For the text-containing cell, return its midpoint in [X, Y] coordinate format. 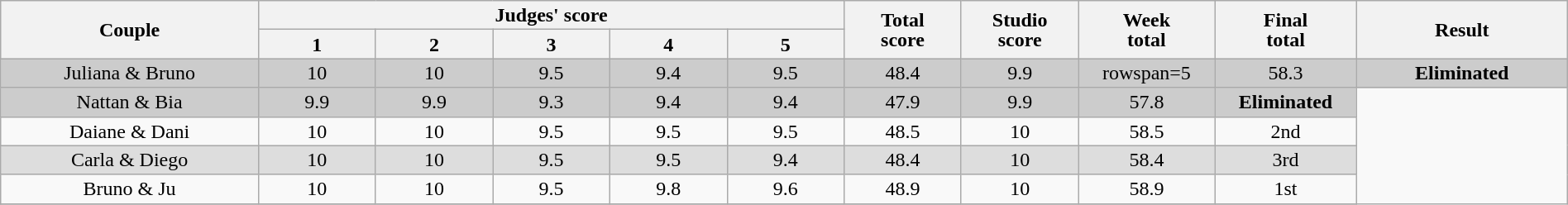
Finaltotal [1285, 30]
9.8 [668, 188]
58.3 [1285, 73]
Result [1462, 30]
3rd [1285, 160]
Carla & Diego [130, 160]
Couple [130, 30]
Weektotal [1146, 30]
2 [434, 45]
58.4 [1146, 160]
1st [1285, 188]
4 [668, 45]
Studioscore [1020, 30]
Daiane & Dani [130, 131]
Nattan & Bia [130, 102]
48.5 [903, 131]
58.5 [1146, 131]
48.9 [903, 188]
58.9 [1146, 188]
47.9 [903, 102]
rowspan=5 [1146, 73]
1 [317, 45]
3 [552, 45]
Judges' score [551, 15]
57.8 [1146, 102]
9.3 [552, 102]
Totalscore [903, 30]
Bruno & Ju [130, 188]
Juliana & Bruno [130, 73]
9.6 [786, 188]
2nd [1285, 131]
5 [786, 45]
